Scan for the cell matching the given text and deliver its [X, Y] coordinate at center. 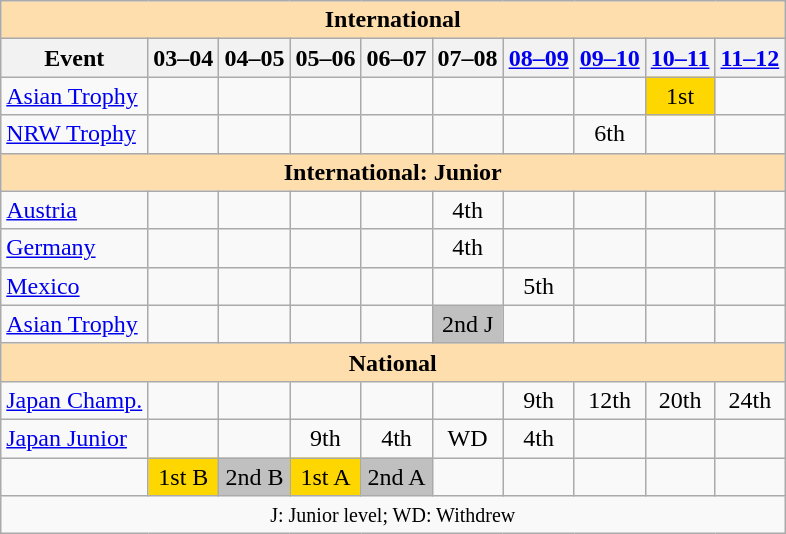
J: Junior level; WD: Withdrew [393, 515]
10–11 [680, 58]
Austria [74, 210]
06–07 [396, 58]
2nd B [254, 477]
5th [538, 286]
Mexico [74, 286]
Germany [74, 248]
08–09 [538, 58]
WD [468, 438]
2nd J [468, 324]
07–08 [468, 58]
International: Junior [393, 172]
International [393, 20]
6th [610, 134]
Japan Champ. [74, 400]
NRW Trophy [74, 134]
04–05 [254, 58]
1st A [326, 477]
2nd A [396, 477]
03–04 [184, 58]
12th [610, 400]
Event [74, 58]
1st [680, 96]
09–10 [610, 58]
11–12 [750, 58]
24th [750, 400]
1st B [184, 477]
20th [680, 400]
National [393, 362]
05–06 [326, 58]
Japan Junior [74, 438]
